For the text-containing cell, return its midpoint in [x, y] coordinate format. 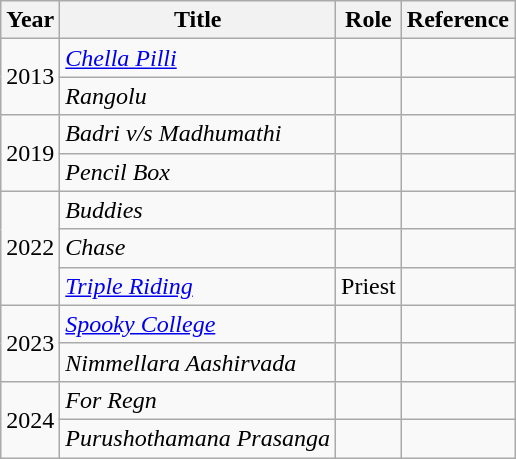
Triple Riding [198, 286]
Chella Pilli [198, 58]
Priest [369, 286]
Rangolu [198, 96]
2013 [30, 77]
Chase [198, 248]
2019 [30, 153]
Role [369, 20]
2024 [30, 419]
Pencil Box‌ [198, 172]
For Regn [198, 400]
Year [30, 20]
Purushothamana Prasanga [198, 438]
Badri v/s Madhumathi [198, 134]
Spooky College [198, 324]
Buddies [198, 210]
2023 [30, 343]
Reference [458, 20]
2022 [30, 248]
Nimmellara Aashirvada [198, 362]
Title [198, 20]
